Extract the [x, y] coordinate from the center of the cell holding the provided text.  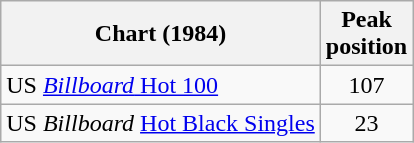
Peakposition [366, 34]
107 [366, 85]
US Billboard Hot 100 [161, 85]
US Billboard Hot Black Singles [161, 123]
Chart (1984) [161, 34]
23 [366, 123]
